Determine the [x, y] coordinate at the center of the cell enclosing the given text.  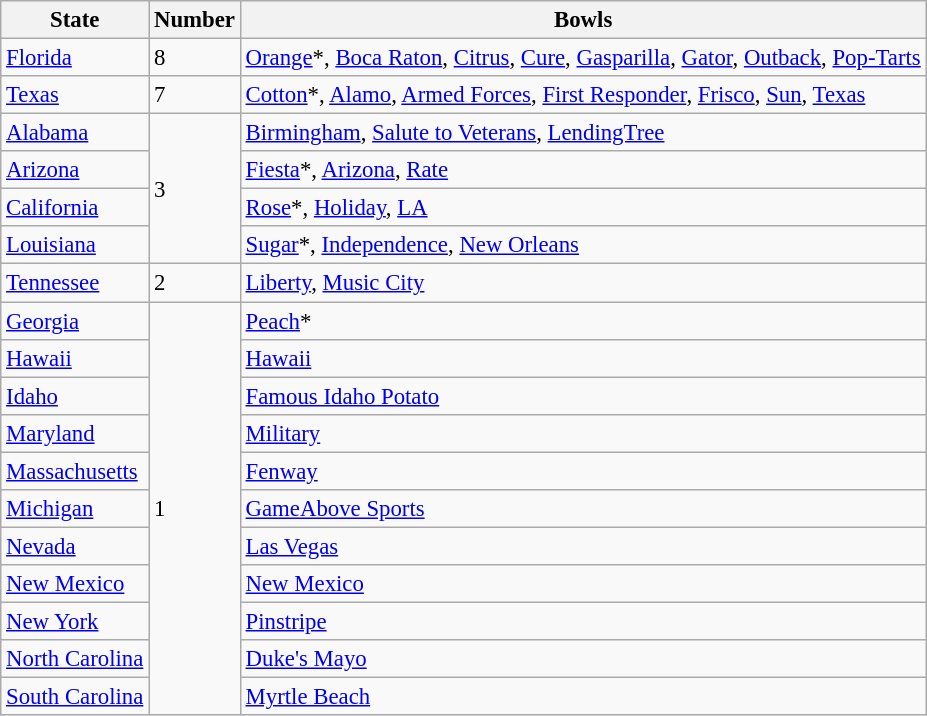
South Carolina [75, 697]
California [75, 208]
Liberty, Music City [583, 283]
New York [75, 621]
Louisiana [75, 245]
Duke's Mayo [583, 659]
Georgia [75, 321]
Fenway [583, 471]
Pinstripe [583, 621]
Famous Idaho Potato [583, 396]
Sugar*, Independence, New Orleans [583, 245]
Peach* [583, 321]
Orange*, Boca Raton, Citrus, Cure, Gasparilla, Gator, Outback, Pop-Tarts [583, 58]
Arizona [75, 170]
Myrtle Beach [583, 697]
Birmingham, Salute to Veterans, LendingTree [583, 133]
Florida [75, 58]
North Carolina [75, 659]
Michigan [75, 509]
8 [195, 58]
Massachusetts [75, 471]
Texas [75, 95]
Rose*, Holiday, LA [583, 208]
7 [195, 95]
Tennessee [75, 283]
State [75, 20]
Nevada [75, 546]
Las Vegas [583, 546]
Number [195, 20]
Military [583, 433]
Bowls [583, 20]
3 [195, 189]
Maryland [75, 433]
Idaho [75, 396]
1 [195, 509]
GameAbove Sports [583, 509]
Alabama [75, 133]
2 [195, 283]
Fiesta*, Arizona, Rate [583, 170]
Cotton*, Alamo, Armed Forces, First Responder, Frisco, Sun, Texas [583, 95]
